Detect which cell encompasses the target text, then output its [x, y] center coordinate. 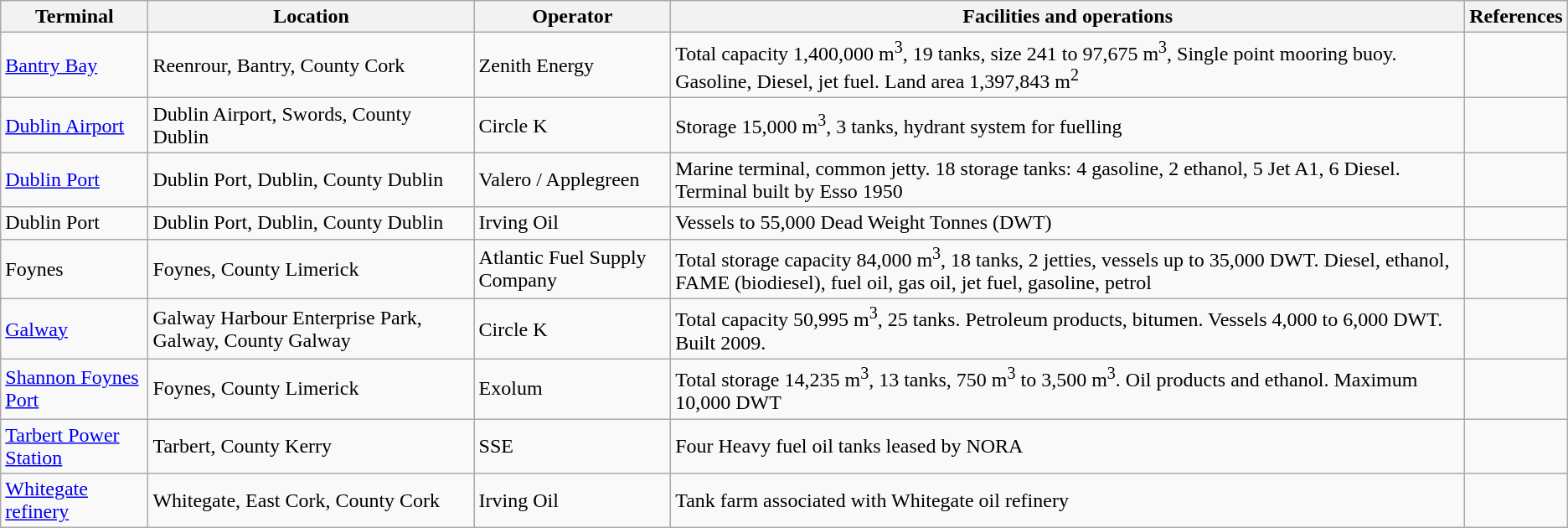
Zenith Energy [573, 65]
Galway [75, 329]
Marine terminal, common jetty. 18 storage tanks: 4 gasoline, 2 ethanol, 5 Jet A1, 6 Diesel. Terminal built by Esso 1950 [1068, 179]
Storage 15,000 m3, 3 tanks, hydrant system for fuelling [1068, 126]
Tarbert Power Station [75, 446]
Tarbert, County Kerry [312, 446]
Bantry Bay [75, 65]
Operator [573, 17]
Atlantic Fuel Supply Company [573, 269]
Total capacity 1,400,000 m3, 19 tanks, size 241 to 97,675 m3, Single point mooring buoy. Gasoline, Diesel, jet fuel. Land area 1,397,843 m2 [1068, 65]
Foynes [75, 269]
References [1516, 17]
Dublin Airport [75, 126]
Facilities and operations [1068, 17]
Galway Harbour Enterprise Park, Galway, County Galway [312, 329]
Reenrour, Bantry, County Cork [312, 65]
Valero / Applegreen [573, 179]
Shannon Foynes Port [75, 389]
Four Heavy fuel oil tanks leased by NORA [1068, 446]
Dublin Airport, Swords, County Dublin [312, 126]
Total storage 14,235 m3, 13 tanks, 750 m3 to 3,500 m3. Oil products and ethanol. Maximum 10,000 DWT [1068, 389]
Terminal [75, 17]
SSE [573, 446]
Exolum [573, 389]
Whitegate refinery [75, 501]
Location [312, 17]
Vessels to 55,000 Dead Weight Tonnes (DWT) [1068, 223]
Whitegate, East Cork, County Cork [312, 501]
Tank farm associated with Whitegate oil refinery [1068, 501]
Total capacity 50,995 m3, 25 tanks. Petroleum products, bitumen. Vessels 4,000 to 6,000 DWT. Built 2009. [1068, 329]
